Determine the (x, y) coordinate at the center of the cell enclosing the given text.  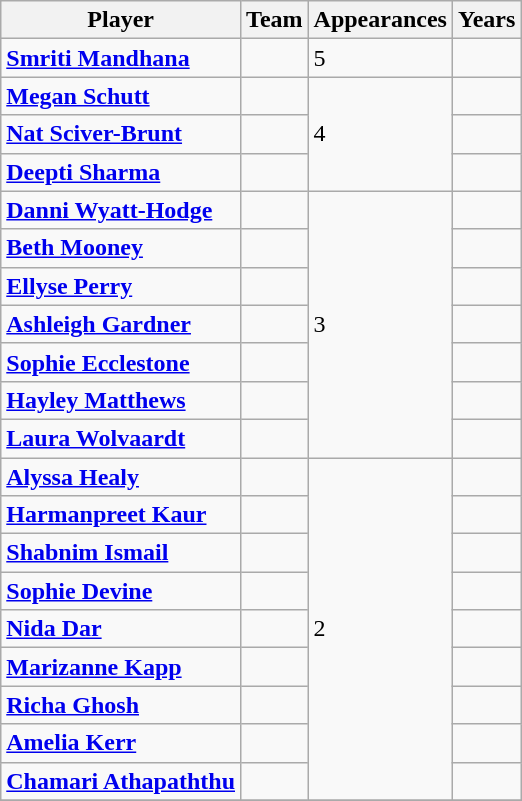
Laura Wolvaardt (121, 438)
Deepti Sharma (121, 172)
Player (121, 20)
Ellyse Perry (121, 286)
3 (380, 324)
Chamari Athapaththu (121, 781)
Marizanne Kapp (121, 667)
Sophie Devine (121, 591)
Ashleigh Gardner (121, 324)
Hayley Matthews (121, 400)
Team (275, 20)
Nida Dar (121, 629)
Amelia Kerr (121, 743)
Nat Sciver-Brunt (121, 134)
4 (380, 134)
Alyssa Healy (121, 477)
Beth Mooney (121, 248)
Shabnim Ismail (121, 553)
Richa Ghosh (121, 705)
Danni Wyatt-Hodge (121, 210)
Smriti Mandhana (121, 58)
2 (380, 630)
Sophie Ecclestone (121, 362)
Harmanpreet Kaur (121, 515)
5 (380, 58)
Appearances (380, 20)
Megan Schutt (121, 96)
Years (486, 20)
